Output the [X, Y] coordinate of the center of the cell containing the given text.  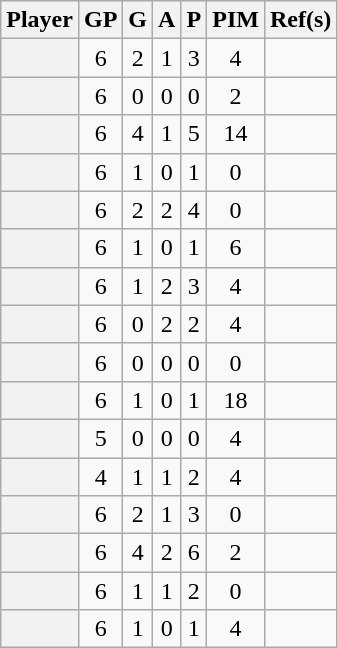
14 [236, 134]
GP [100, 20]
A [167, 20]
Player [40, 20]
PIM [236, 20]
18 [236, 400]
Ref(s) [300, 20]
P [194, 20]
G [138, 20]
